Determine the (X, Y) coordinate at the center of the cell enclosing the given text.  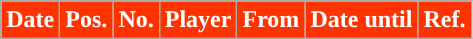
Pos. (86, 20)
Player (198, 20)
Date until (362, 20)
No. (136, 20)
Date (30, 20)
Ref. (444, 20)
From (271, 20)
